Detect which cell encompasses the target text, then output its [X, Y] center coordinate. 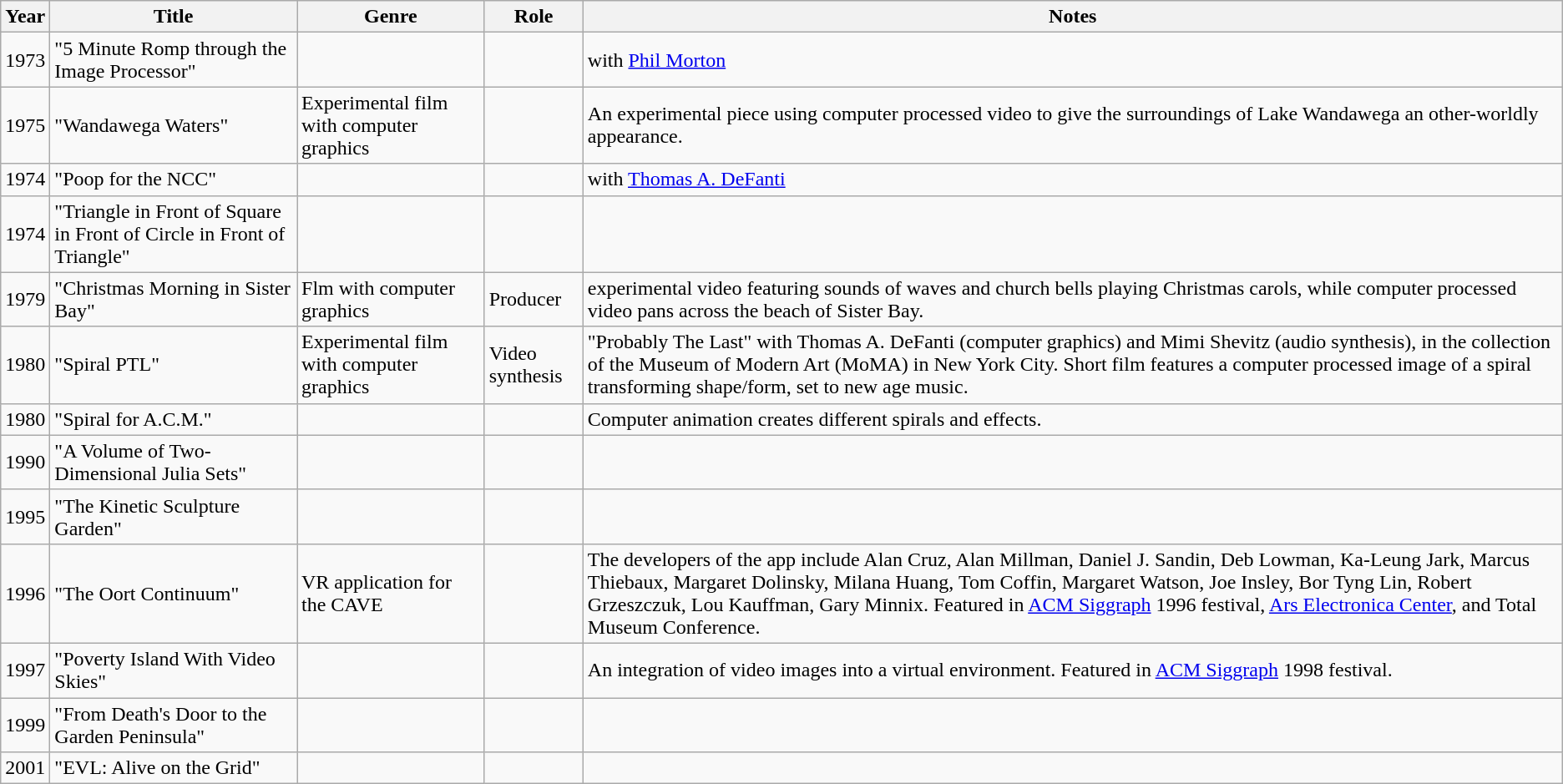
"EVL: Alive on the Grid" [174, 768]
"Poverty Island With Video Skies" [174, 670]
"5 Minute Romp through the Image Processor" [174, 60]
Year [25, 17]
2001 [25, 768]
"Spiral PTL" [174, 365]
An experimental piece using computer processed video to give the surroundings of Lake Wandawega an other-worldly appearance. [1072, 125]
Producer [534, 299]
"Poop for the NCC" [174, 180]
"The Kinetic Sculpture Garden" [174, 516]
"Christmas Morning in Sister Bay" [174, 299]
1996 [25, 593]
VR application for the CAVE [391, 593]
An integration of video images into a virtual environment. Featured in ACM Siggraph 1998 festival. [1072, 670]
"A Volume of Two-Dimensional Julia Sets" [174, 463]
"The Oort Continuum" [174, 593]
"Spiral for A.C.M." [174, 419]
Flm with computer graphics [391, 299]
Role [534, 17]
1973 [25, 60]
Genre [391, 17]
1995 [25, 516]
Computer animation creates different spirals and effects. [1072, 419]
1999 [25, 725]
"From Death's Door to the Garden Peninsula" [174, 725]
1975 [25, 125]
1979 [25, 299]
1990 [25, 463]
Notes [1072, 17]
Title [174, 17]
with Thomas A. DeFanti [1072, 180]
"Triangle in Front of Square in Front of Circle in Front of Triangle" [174, 234]
"Wandawega Waters" [174, 125]
Video synthesis [534, 365]
with Phil Morton [1072, 60]
1997 [25, 670]
